Identify which cell holds the provided text, then report its (X, Y) central coordinate. 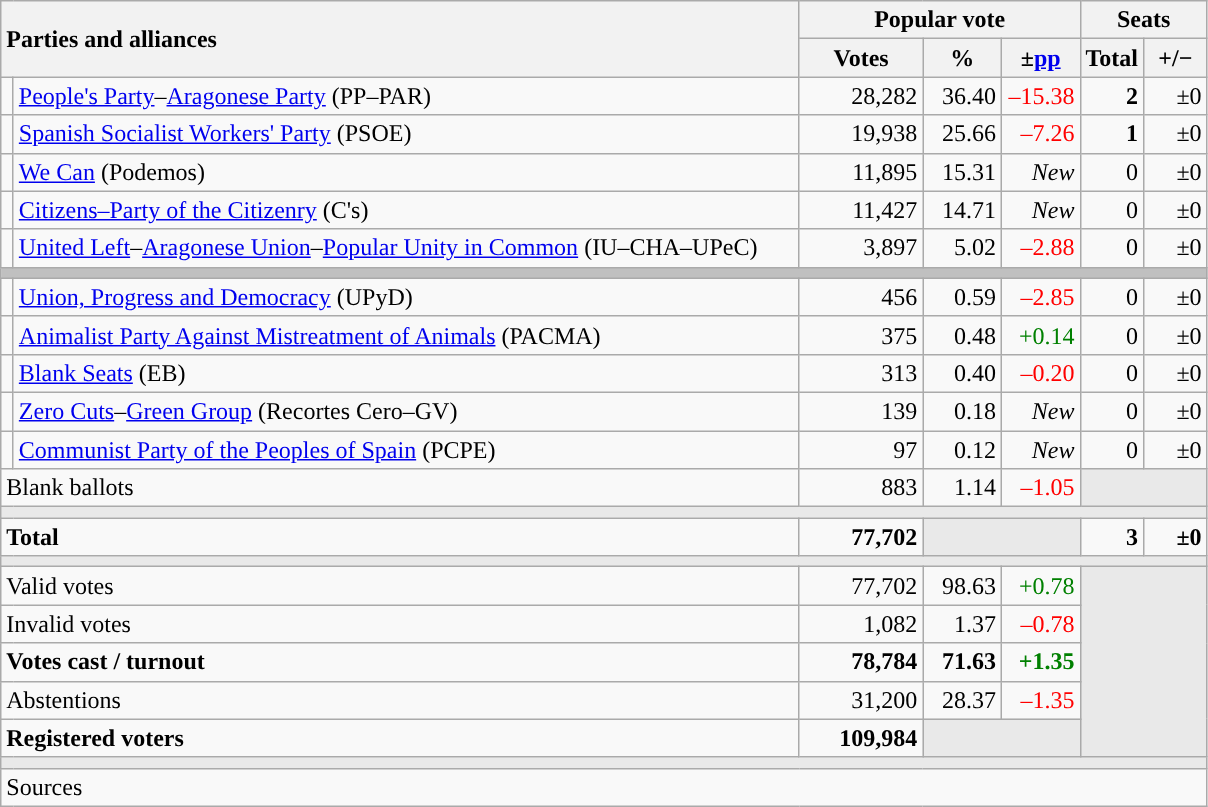
28.37 (962, 700)
Spanish Socialist Workers' Party (PSOE) (406, 134)
1.37 (962, 624)
98.63 (962, 586)
–0.20 (1040, 373)
313 (861, 373)
Registered voters (400, 738)
Union, Progress and Democracy (UPyD) (406, 297)
15.31 (962, 172)
Sources (604, 787)
–2.85 (1040, 297)
1,082 (861, 624)
14.71 (962, 210)
Blank ballots (400, 488)
We Can (Podemos) (406, 172)
0.12 (962, 449)
31,200 (861, 700)
375 (861, 335)
456 (861, 297)
+0.14 (1040, 335)
–15.38 (1040, 96)
–0.78 (1040, 624)
2 (1112, 96)
1.14 (962, 488)
0.18 (962, 411)
Blank Seats (EB) (406, 373)
–1.05 (1040, 488)
Citizens–Party of the Citizenry (C's) (406, 210)
Popular vote (940, 20)
Abstentions (400, 700)
–7.26 (1040, 134)
3,897 (861, 248)
–2.88 (1040, 248)
0.40 (962, 373)
1 (1112, 134)
Invalid votes (400, 624)
139 (861, 411)
28,282 (861, 96)
11,895 (861, 172)
109,984 (861, 738)
Parties and alliances (400, 39)
5.02 (962, 248)
0.59 (962, 297)
3 (1112, 537)
11,427 (861, 210)
25.66 (962, 134)
19,938 (861, 134)
Votes (861, 58)
Votes cast / turnout (400, 662)
People's Party–Aragonese Party (PP–PAR) (406, 96)
0.48 (962, 335)
Communist Party of the Peoples of Spain (PCPE) (406, 449)
71.63 (962, 662)
97 (861, 449)
+1.35 (1040, 662)
883 (861, 488)
+/− (1176, 58)
Animalist Party Against Mistreatment of Animals (PACMA) (406, 335)
+0.78 (1040, 586)
±pp (1040, 58)
36.40 (962, 96)
–1.35 (1040, 700)
Valid votes (400, 586)
78,784 (861, 662)
Seats (1144, 20)
% (962, 58)
Zero Cuts–Green Group (Recortes Cero–GV) (406, 411)
United Left–Aragonese Union–Popular Unity in Common (IU–CHA–UPeC) (406, 248)
